Identify which cell holds the provided text, then report its (x, y) central coordinate. 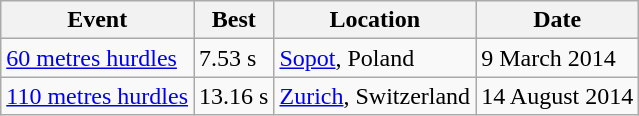
Location (375, 20)
7.53 s (234, 58)
60 metres hurdles (98, 58)
Event (98, 20)
13.16 s (234, 96)
110 metres hurdles (98, 96)
14 August 2014 (558, 96)
Best (234, 20)
Zurich, Switzerland (375, 96)
9 March 2014 (558, 58)
Sopot, Poland (375, 58)
Date (558, 20)
